For the text-containing cell, return its midpoint in (x, y) coordinate format. 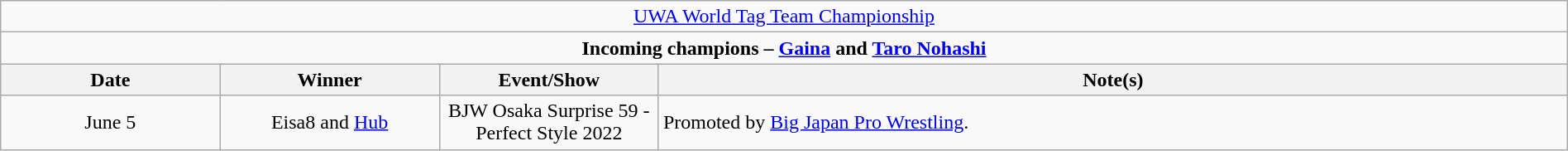
BJW Osaka Surprise 59 - Perfect Style 2022 (549, 123)
Winner (329, 80)
Promoted by Big Japan Pro Wrestling. (1113, 123)
UWA World Tag Team Championship (784, 17)
Eisa8 and Hub (329, 123)
Event/Show (549, 80)
Note(s) (1113, 80)
Date (111, 80)
June 5 (111, 123)
Incoming champions – Gaina and Taro Nohashi (784, 48)
